For the text-containing cell, return its midpoint in [x, y] coordinate format. 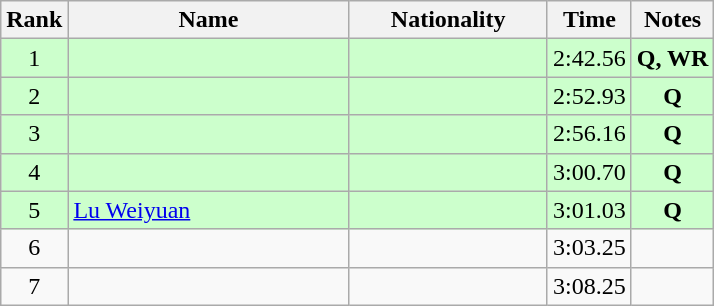
6 [34, 248]
2:56.16 [589, 134]
5 [34, 210]
Rank [34, 20]
Lu Weiyuan [208, 210]
Notes [672, 20]
3:01.03 [589, 210]
3:00.70 [589, 172]
4 [34, 172]
3 [34, 134]
3:08.25 [589, 286]
3:03.25 [589, 248]
2:52.93 [589, 96]
Q, WR [672, 58]
Time [589, 20]
7 [34, 286]
1 [34, 58]
2:42.56 [589, 58]
Nationality [448, 20]
2 [34, 96]
Name [208, 20]
